Detect which cell encompasses the target text, then output its (x, y) center coordinate. 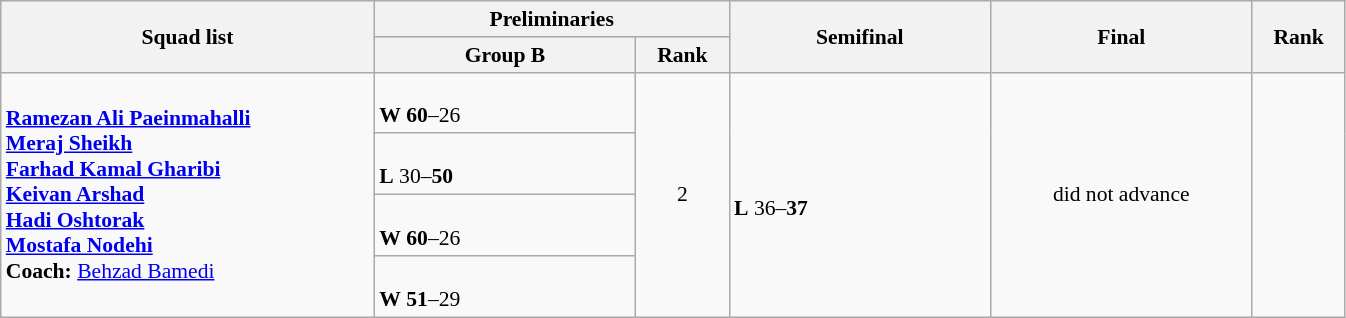
Preliminaries (552, 19)
did not advance (1120, 194)
L 36–37 (860, 194)
Group B (504, 55)
Squad list (188, 36)
L 30–50 (504, 164)
Semifinal (860, 36)
2 (682, 194)
Final (1120, 36)
Ramezan Ali PaeinmahalliMeraj SheikhFarhad Kamal GharibiKeivan ArshadHadi OshtorakMostafa NodehiCoach: Behzad Bamedi (188, 194)
W 51–29 (504, 286)
